Identify which cell holds the provided text, then report its (x, y) central coordinate. 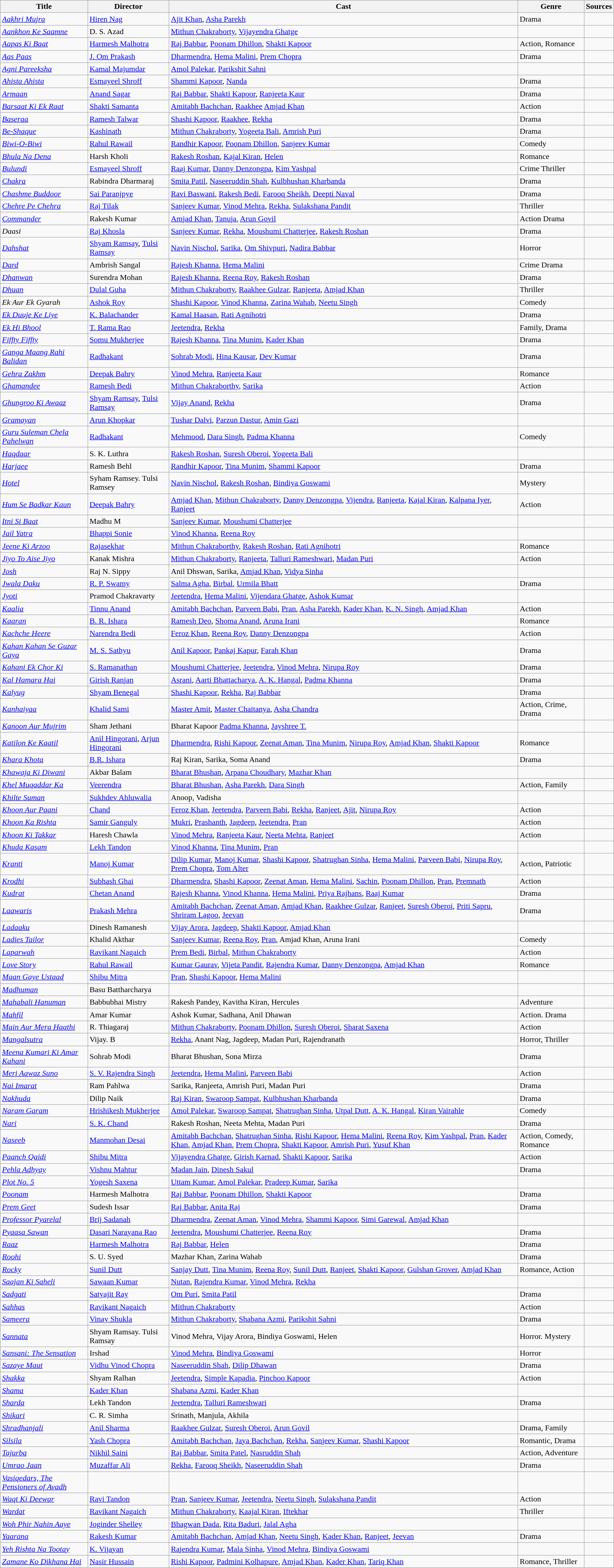
Pran, Shashi Kapoor, Hema Malini (343, 977)
Vinod Mehra, Ranjeeta Kaur (343, 373)
Naseeb (44, 1140)
J. Om Prakash (128, 56)
Uttam Kumar, Amol Palekar, Pradeep Kumar, Sarika (343, 1182)
Madan Jain, Dinesh Sakul (343, 1169)
Raj Tilak (128, 206)
Yaarana (44, 1537)
Mithun Chakraborty, Ranjeeta, Talluri Rameshwari, Madan Puri (343, 559)
Kudrat (44, 893)
Yeh Rishta Na Tootay (44, 1549)
Ladies Tailor (44, 940)
Anand Sagar (128, 94)
Salma Agha, Birbal, Urmila Bhatt (343, 583)
Shashi Kapoor, Raakhee, Rekha (343, 119)
Kaalia (44, 609)
Amol Palekar, Swaroop Sampat, Shatrughan Sinha, Utpal Dutt, A. K. Hangal, Kiran Vairahle (343, 1111)
Dinesh Ramanesh (128, 927)
Dilip Naik (128, 1098)
Action, Patriotic (551, 864)
Kahan Kahan Se Guzar Gaya (44, 650)
Sawaan Kumar (128, 1282)
Jail Yatra (44, 534)
Somu Mukherjee (128, 340)
Rakesh Roshan, Suresh Oberoi, Yogeeta Bali (343, 454)
M. S. Sathyu (128, 650)
Vishnu Mahtur (128, 1169)
Shakti Samanta (128, 106)
Love Story (44, 965)
Basu Battharcharya (128, 990)
Mithun Chakraborty, Poonam Dhillon, Suresh Oberoi, Sharat Saxena (343, 1027)
Mithun Chakraborty, Shabana Azmi, Parikshit Sahni (343, 1319)
Dhuan (44, 290)
Romantic, Drama (551, 1440)
Aapas Ki Baat (44, 44)
T. Rama Rao (128, 327)
Amitabh Bachchan, Zeenat Aman, Amjad Khan, Raakhee Gulzar, Ranjeet, Suresh Oberoi, Priti Sapru, Shriram Lagoo, Jeevan (343, 911)
Hum Se Badkar Kaun (44, 504)
Jeetendra, Simple Kapadia, Pinchoo Kapoor (343, 1378)
B. R. Ishara (128, 621)
Action, Family (551, 785)
Pramod Chakravarty (128, 596)
Bharat Bhushan, Sona Mirza (343, 1056)
Mangalsutra (44, 1039)
Pehla Adhyay (44, 1169)
Ghamandee (44, 386)
Horror. Mystery (551, 1336)
Chand (128, 810)
Raj Babbar, Anita Raj (343, 1207)
Tajurba (44, 1453)
Bhappi Sonie (128, 534)
Meri Aawaz Suno (44, 1073)
Hotel (44, 483)
Khoon Ka Rishta (44, 822)
Ahista Ahista (44, 81)
Action, Romance (551, 44)
Sanjeev Kumar, Rekha, Moushumi Chatterjee, Rakesh Roshan (343, 231)
Saajan Ki Saheli (44, 1282)
Roohi (44, 1257)
Sham Jethani (128, 726)
Irshad (128, 1353)
Sadgati (44, 1294)
Shyam Benegal (128, 692)
Khalid Sami (128, 709)
Bharat Kapoor Padma Khanna, Jayshree T. (343, 726)
Randhir Kapoor, Poonam Dhillon, Sanjeev Kumar (343, 144)
Shradhanjali (44, 1428)
Nakhuda (44, 1098)
Raj Khosla (128, 231)
Ajit Khan, Asha Parekh (343, 19)
Bharat Bhushan, Asha Parekh, Dara Singh (343, 785)
Krodhi (44, 881)
Rajesh Khanna, Tina Munim, Kader Khan (343, 340)
Waqt Ki Deewar (44, 1499)
Raj N. Sippy (128, 571)
Mystery (551, 483)
Dharmendra, Zeenat Aman, Vinod Mehra, Shammi Kapoor, Simi Garewal, Amjad Khan (343, 1219)
Barsaat Ki Ek Raat (44, 106)
Sukhdev Ahluwalia (128, 797)
Kaaran (44, 621)
Vinod Mehra, Vijay Arora, Bindiya Goswami, Helen (343, 1336)
Nikhil Saini (128, 1453)
Vidhu Vinod Chopra (128, 1365)
Khalid Akthar (128, 940)
Rajasekhar (128, 546)
Shabana Azmi, Kader Khan (343, 1390)
Anoop, Vadisha (343, 797)
Horror, Thriller (551, 1039)
Arun Khopkar (128, 420)
Professor Pyarelal (44, 1219)
Manoj Kumar (128, 864)
Action, Comedy, Romance (551, 1140)
Romance, Action (551, 1269)
Crime Thriller (551, 169)
Chashme Buddoor (44, 194)
Family, Drama (551, 327)
Chehre Pe Chehra (44, 206)
Guru Suleman Chela Pahelwan (44, 437)
Commander (44, 219)
Raj Kiran, Swaroop Sampat, Kulbhushan Kharbanda (343, 1098)
Veerendra (128, 785)
Adventure (551, 1002)
Rekha, Farooq Sheikh, Naseeruddin Shah (343, 1465)
Kal Hamara Hai (44, 680)
Dharmendra, Hema Malini, Prem Chopra (343, 56)
Zamane Ko Dikhana Hai (44, 1561)
Action, Adventure (551, 1453)
Rajesh Khanna, Hema Malini (343, 265)
Khoon Aur Paani (44, 810)
Ravi Baswani, Rakesh Bedi, Farooq Sheikh, Deepti Naval (343, 194)
Prem Geet (44, 1207)
Khoon Ki Takkar (44, 835)
Raakhee Gulzar, Suresh Oberoi, Arun Govil (343, 1428)
Mithun Chakraborty, Vijayendra Ghatge (343, 31)
Poonam (44, 1194)
Navin Nischol, Rakesh Roshan, Bindiya Goswami (343, 483)
Kalyug (44, 692)
Mithun Chakraborthy, Sarika (343, 386)
S. Ramanathan (128, 667)
Jeetendra, Hema Malini, Vijendara Ghatge, Ashok Kumar (343, 596)
Main Aur Mera Haathi (44, 1027)
Dahshat (44, 248)
Raaj Kumar, Danny Denzongpa, Kim Yashpal (343, 169)
Rocky (44, 1269)
Amar Kumar (128, 1014)
Khara Khota (44, 760)
Pyaasa Sawan (44, 1232)
Feroz Khan, Jeetendra, Parveen Babi, Rekha, Ranjeet, Ajit, Nirupa Roy (343, 810)
Armaan (44, 94)
Jeetendra, Talluri Rameshwari (343, 1403)
Mithun Chakraborthy, Rakesh Roshan, Rati Agnihotri (343, 546)
Sanjeev Kumar, Moushumi Chatterjee (343, 521)
R. P. Swamy (128, 583)
Ek Duuje Ke Liye (44, 315)
K. Balachander (128, 315)
Sarika, Ranjeeta, Amrish Puri, Madan Puri (343, 1086)
Mithun Chakraborty, Yogeeta Bali, Amrish Puri (343, 131)
Wardat (44, 1512)
Hiren Nag (128, 19)
Sameera (44, 1319)
Nasir Hussain (128, 1561)
Kamal Majumdar (128, 69)
Kanak Mishra (128, 559)
Mahabali Hanuman (44, 1002)
Dharmendra, Shashi Kapoor, Zeenat Aman, Hema Malini, Sachin, Poonam Dhillon, Pran, Premnath (343, 881)
Chetan Anand (128, 893)
Yogesh Saxena (128, 1182)
Mehmood, Dara Singh, Padma Khanna (343, 437)
Vinod Khanna, Reena Roy (343, 534)
Brij Sadanah (128, 1219)
Nai Imarat (44, 1086)
Baseraa (44, 119)
Gramayan (44, 420)
Amitabh Bachchan, Raakhee Amjad Khan (343, 106)
Vinod Mehra, Ranjeeta Kaur, Neeta Mehta, Ranjeet (343, 835)
Jyoti (44, 596)
Surendra Mohan (128, 277)
Ram Pahlwa (128, 1086)
C. R. Simha (128, 1415)
Gehra Zakhm (44, 373)
Raj Babbar, Shakti Kapoor, Ranjeeta Kaur (343, 94)
Kanhaiyaa (44, 709)
B.R. Ishara (128, 760)
Shyam Ramsay. Tulsi Ramsay (128, 1336)
Satyajit Ray (128, 1294)
Rishi Kapoor, Padmini Kolhapure, Amjad Khan, Kader Khan, Tariq Khan (343, 1561)
Laawaris (44, 911)
Sannata (44, 1336)
Vinod Mehra, Bindiya Goswami (343, 1353)
Harsh Kholi (128, 156)
Shama (44, 1390)
Chakra (44, 181)
Srinath, Manjula, Akhila (343, 1415)
Rajesh Khanna, Vinod Khanna, Hema Malini, Priya Rajhans, Raaj Kumar (343, 893)
Itni Si Baat (44, 521)
Biwi-O-Biwi (44, 144)
Kader Khan (128, 1390)
Sai Paranjpye (128, 194)
Ashok Roy (128, 302)
Randhir Kapoor, Tina Munim, Shammi Kapoor (343, 466)
Khilte Suman (44, 797)
Sources (599, 7)
Dulal Guha (128, 290)
Dasari Narayana Rao (128, 1232)
Romance, Thriller (551, 1561)
Prakash Mehra (128, 911)
Vijayendra Ghatge, Girish Karnad, Shakti Kapoor, Sarika (343, 1157)
Nari (44, 1123)
Pran, Sanjeev Kumar, Jeetendra, Neetu Singh, Sulakshana Pandit (343, 1499)
Haqdaar (44, 454)
Mukri, Prashanth, Jagdeep, Jeetendra, Pran (343, 822)
Samir Ganguly (128, 822)
Kachche Heere (44, 634)
Ravi Tandon (128, 1499)
Dharmendra, Rishi Kapoor, Zeenat Aman, Tina Munim, Nirupa Roy, Amjad Khan, Shakti Kapoor (343, 743)
Fiffty Fiffty (44, 340)
Hrishikesh Mukherjee (128, 1111)
S. V. Rajendra Singh (128, 1073)
Anil Dhswan, Sarika, Amjad Khan, Vidya Sinha (343, 571)
Action, Crime, Drama (551, 709)
Mithun Chakraborty, Raakhee Gulzar, Ranjeeta, Amjad Khan (343, 290)
Jeetendra, Moushumi Chatterjee, Reena Roy (343, 1232)
Master Amit, Master Chaitanya, Asha Chandra (343, 709)
Ramesh Bedi (128, 386)
Subhash Ghai (128, 881)
Khuda Kasam (44, 847)
Vijay Anand, Rekha (343, 403)
Rabindra Dharmaraj (128, 181)
Joginder Shelley (128, 1524)
Asrani, Aarti Bhattacharya, A. K. Hangal, Padma Khanna (343, 680)
Silsila (44, 1440)
S. K. Chand (128, 1123)
Shyam Ralhan (128, 1378)
Dhanwan (44, 277)
Narendra Bedi (128, 634)
Shammi Kapoor, Nanda (343, 81)
Rakesh Pandey, Kavitha Kiran, Hercules (343, 1002)
Aas Paas (44, 56)
Aankhon Ke Saamne (44, 31)
Feroz Khan, Reena Roy, Danny Denzongpa (343, 634)
Sanjay Dutt, Tina Munim, Reena Roy, Sunil Dutt, Ranjeet, Shakti Kapoor, Gulshan Grover, Amjad Khan (343, 1269)
Akbar Balam (128, 772)
Jwala Daku (44, 583)
Rakesh Roshan, Kajal Kiran, Helen (343, 156)
Aakhri Mujra (44, 19)
Rajendra Kumar, Mala Sinha, Vinod Mehra, Bindiya Goswami (343, 1549)
Harjaee (44, 466)
Kashinath (128, 131)
Vijay Arora, Jagdeep, Shakti Kapoor, Amjad Khan (343, 927)
Rajesh Khanna, Reena Roy, Rakesh Roshan (343, 277)
Raj Babbar, Smita Patel, Nasruddin Shah (343, 1453)
Rakesh Roshan, Neeta Mehta, Madan Puri (343, 1123)
Manmohan Desai (128, 1140)
Syham Ramsey. Tulsi Ramsey (128, 483)
Muzaffar Ali (128, 1465)
Sazaye Maut (44, 1365)
Vinod Khanna, Tina Munim, Pran (343, 847)
Kranti (44, 864)
Anil Kapoor, Pankaj Kapur, Farah Khan (343, 650)
Drama, Family (551, 1428)
Bharat Bhushan, Arpana Choudhary, Mazhar Khan (343, 772)
Kahani Ek Chor Ki (44, 667)
Action. Drama (551, 1014)
Ramesh Talwar (128, 119)
Haresh Chawla (128, 835)
Raj Kiran, Sarika, Soma Anand (343, 760)
Be-Shaque (44, 131)
Dilip Kumar, Manoj Kumar, Shashi Kapoor, Shatrughan Sinha, Hema Malini, Parveen Babi, Nirupa Roy, Prem Chopra, Tom Alter (343, 864)
Laparwah (44, 952)
Vinay Shukla (128, 1319)
Moushumi Chatterjee, Jeetendra, Vinod Mehra, Nirupa Roy (343, 667)
Tushar Dalvi, Parzun Dastur, Amin Gazi (343, 420)
Sharda (44, 1403)
Kamal Haasan, Rati Agnihotri (343, 315)
Sunil Dutt (128, 1269)
Amitabh Bachchan, Parveen Babi, Pran, Asha Parekh, Kader Khan, K. N. Singh, Amjad Khan (343, 609)
Umrao Jaan (44, 1465)
Maan Gaye Ustaad (44, 977)
Agni Pareeksha (44, 69)
R. Thiagaraj (128, 1027)
Nutan, Rajendra Kumar, Vinod Mehra, Rekha (343, 1282)
Sudesh Issar (128, 1207)
Ramesh Behl (128, 466)
Ambrish Sangal (128, 265)
Rekha, Anant Nag, Jagdeep, Madan Puri, Rajendranath (343, 1039)
Raj Babbar, Helen (343, 1244)
Plot No. 5 (44, 1182)
Woh Phir Nahin Aaye (44, 1524)
Bhula Na Dena (44, 156)
Shashi Kapoor, Rekha, Raj Babbar (343, 692)
Amjad Khan, Tanuja, Arun Govil (343, 219)
Shakka (44, 1378)
Madhuman (44, 990)
Cast (343, 7)
Bulundi (44, 169)
Jiyo To Aise Jiyo (44, 559)
Ladaaku (44, 927)
S. U. Syed (128, 1257)
Paanch Qaidi (44, 1157)
Title (44, 7)
S. K. Luthra (128, 454)
Jeetendra, Rekha (343, 327)
Genre (551, 7)
Daasi (44, 231)
Sanjeev Kumar, Vinod Mehra, Rekha, Sulakshana Pandit (343, 206)
Amitabh Bachchan, Jaya Bachchan, Rekha, Sanjeev Kumar, Shashi Kapoor (343, 1440)
Babbubhai Mistry (128, 1002)
Tinnu Anand (128, 609)
Shikari (44, 1415)
Sahhas (44, 1307)
Sohrab Modi (128, 1056)
Madhu M (128, 521)
Action Drama (551, 219)
Bhagwan Dada, Rita Baduri, Jalal Agha (343, 1524)
Ganga Maang Rahi Balidan (44, 357)
Ramesh Deo, Shoma Anand, Aruna Irani (343, 621)
Anil Hingorani, Arjun Hingorani (128, 743)
Sohrab Modi, Hina Kausar, Dev Kumar (343, 357)
K. Vijayan (128, 1549)
Kumar Gaurav, Vijeta Pandit, Rajendra Kumar, Danny Denzongpa, Amjad Khan (343, 965)
Om Puri, Smita Patil (343, 1294)
Smita Patil, Naseeruddin Shah, Kulbhushan Kharbanda (343, 181)
Mithun Chakraborty, Kaajal Kiran, Iftekhar (343, 1512)
Mahfil (44, 1014)
Vasiqedars, The Pensioners of Avadh (44, 1482)
Kanoon Aur Mujrim (44, 726)
Amjad Khan, Mithun Chakraborty, Danny Denzongpa, Vijendra, Ranjeeta, Kajal Kiran, Kalpana Iyer, Ranjeet (343, 504)
Naram Garam (44, 1111)
Mazhar Khan, Zarina Wahab (343, 1257)
Girish Ranjan (128, 680)
Vijay. B (128, 1039)
Ek Aur Ek Gyarah (44, 302)
Sanjeev Kumar, Reena Roy, Pran, Amjad Khan, Aruna Irani (343, 940)
Ek Hi Bhool (44, 327)
Raaz (44, 1244)
Naseeruddin Shah, Dilip Dhawan (343, 1365)
Jeene Ki Arzoo (44, 546)
Katilon Ke Kaatil (44, 743)
Anil Sharma (128, 1428)
Khel Muqaddar Ka (44, 785)
Director (128, 7)
Yash Chopra (128, 1440)
Amitabh Bachchan, Amjad Khan, Neetu Singh, Kader Khan, Ranjeet, Jeevan (343, 1537)
Shashi Kapoor, Vinod Khanna, Zarina Wahab, Neetu Singh (343, 302)
Navin Nischol, Sarika, Om Shivpuri, Nadira Babbar (343, 248)
Dard (44, 265)
Jeetendra, Hema Malini, Parveen Babi (343, 1073)
D. S. Azad (128, 31)
Sansani: The Sensation (44, 1353)
Amol Palekar, Parikshit Sahni (343, 69)
Josh (44, 571)
Prem Bedi, Birbal, Mithun Chakraborty (343, 952)
Crime Drama (551, 265)
Ghungroo Ki Awaaz (44, 403)
Khawaja Ki Diwani (44, 772)
Meena Kumari Ki Amar Kahani (44, 1056)
Ashok Kumar, Sadhana, Anil Dhawan (343, 1014)
Mithun Chakraborty (343, 1307)
